Provide the [x, y] coordinate of the cell's center where the given text is located.  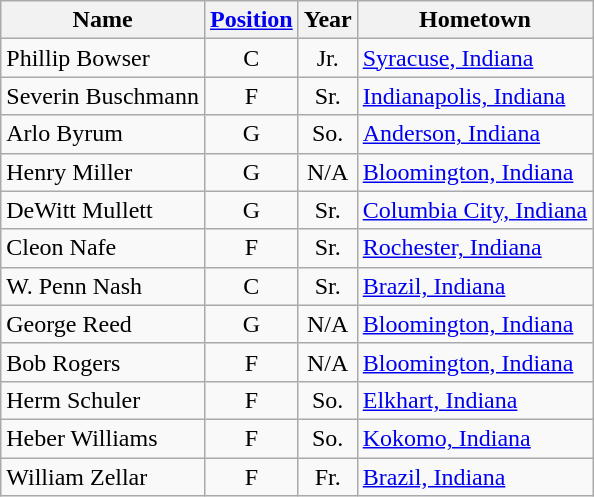
William Zellar [103, 477]
Jr. [328, 58]
Phillip Bowser [103, 58]
Anderson, Indiana [474, 134]
George Reed [103, 324]
Position [251, 20]
Name [103, 20]
Arlo Byrum [103, 134]
Indianapolis, Indiana [474, 96]
Herm Schuler [103, 400]
Kokomo, Indiana [474, 438]
Severin Buschmann [103, 96]
Year [328, 20]
Rochester, Indiana [474, 248]
W. Penn Nash [103, 286]
Hometown [474, 20]
Elkhart, Indiana [474, 400]
Fr. [328, 477]
Henry Miller [103, 172]
Columbia City, Indiana [474, 210]
Syracuse, Indiana [474, 58]
Heber Williams [103, 438]
DeWitt Mullett [103, 210]
Bob Rogers [103, 362]
Cleon Nafe [103, 248]
